Return (X, Y) of the center of cell containing provided text 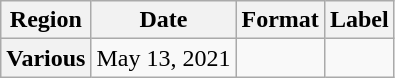
Region (46, 20)
Date (164, 20)
Various (46, 58)
May 13, 2021 (164, 58)
Label (359, 20)
Format (280, 20)
